Return [X, Y] of the center of cell containing provided text 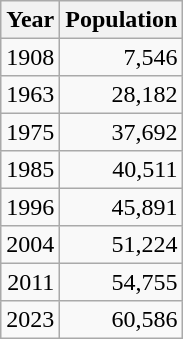
1963 [30, 94]
37,692 [122, 132]
2023 [30, 318]
40,511 [122, 170]
1996 [30, 206]
2011 [30, 282]
2004 [30, 244]
51,224 [122, 244]
1975 [30, 132]
45,891 [122, 206]
7,546 [122, 56]
Year [30, 20]
1908 [30, 56]
60,586 [122, 318]
1985 [30, 170]
Population [122, 20]
54,755 [122, 282]
28,182 [122, 94]
